Provide the (x, y) coordinate of the cell's center where the given text is located.  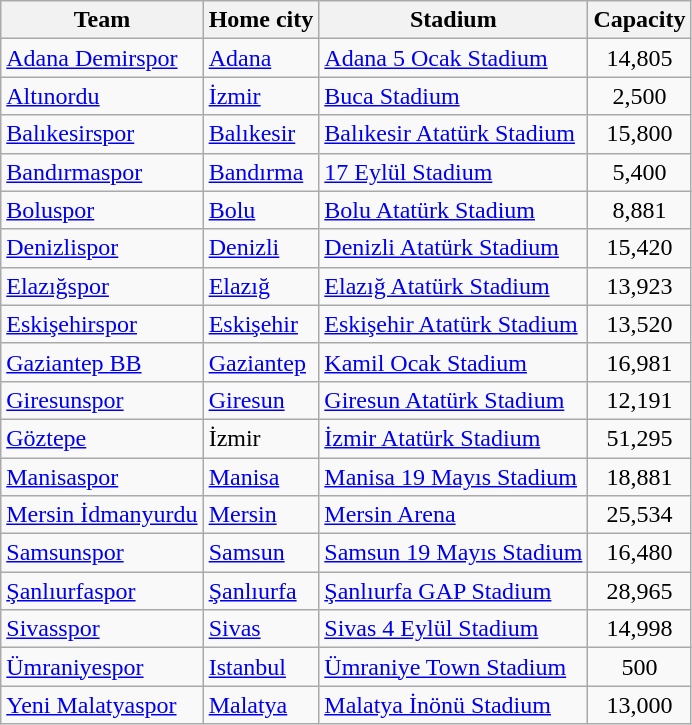
Capacity (640, 20)
Yeni Malatyaspor (102, 705)
Elazığ Atatürk Stadium (454, 286)
14,998 (640, 629)
5,400 (640, 172)
14,805 (640, 58)
Kamil Ocak Stadium (454, 362)
16,981 (640, 362)
Şanlıurfa (261, 591)
Samsunspor (102, 553)
Adana (261, 58)
Gaziantep BB (102, 362)
Manisaspor (102, 477)
Mersin Arena (454, 515)
18,881 (640, 477)
Bolu (261, 210)
17 Eylül Stadium (454, 172)
Buca Stadium (454, 96)
Altınordu (102, 96)
Bolu Atatürk Stadium (454, 210)
Giresunspor (102, 400)
16,480 (640, 553)
Şanlıurfa GAP Stadium (454, 591)
Giresun Atatürk Stadium (454, 400)
28,965 (640, 591)
İzmir Atatürk Stadium (454, 438)
Eskişehir (261, 324)
Malatya İnönü Stadium (454, 705)
15,420 (640, 248)
Mersin (261, 515)
Home city (261, 20)
Boluspor (102, 210)
Ümraniye Town Stadium (454, 667)
25,534 (640, 515)
15,800 (640, 134)
Adana Demirspor (102, 58)
Eskişehir Atatürk Stadium (454, 324)
51,295 (640, 438)
Denizli (261, 248)
Sivas (261, 629)
Team (102, 20)
12,191 (640, 400)
Ümraniyespor (102, 667)
Balıkesirspor (102, 134)
Eskişehirspor (102, 324)
Denizli Atatürk Stadium (454, 248)
Bandırma (261, 172)
Adana 5 Ocak Stadium (454, 58)
Manisa 19 Mayıs Stadium (454, 477)
Samsun 19 Mayıs Stadium (454, 553)
Denizlispor (102, 248)
Şanlıurfaspor (102, 591)
13,520 (640, 324)
Bandırmaspor (102, 172)
Elazığspor (102, 286)
Giresun (261, 400)
Sivas 4 Eylül Stadium (454, 629)
Istanbul (261, 667)
Göztepe (102, 438)
Mersin İdmanyurdu (102, 515)
Malatya (261, 705)
2,500 (640, 96)
13,000 (640, 705)
Gaziantep (261, 362)
Balıkesir Atatürk Stadium (454, 134)
Elazığ (261, 286)
8,881 (640, 210)
Manisa (261, 477)
500 (640, 667)
Stadium (454, 20)
Balıkesir (261, 134)
Sivasspor (102, 629)
13,923 (640, 286)
Samsun (261, 553)
